Locate the cell with the specified text and output its [x, y] center coordinate. 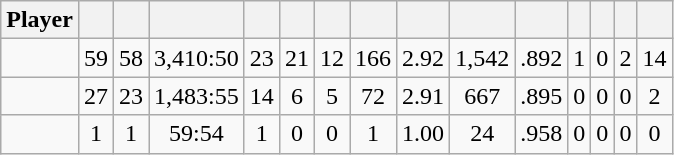
27 [96, 96]
72 [374, 96]
6 [296, 96]
667 [482, 96]
Player [40, 20]
21 [296, 58]
.895 [542, 96]
1.00 [424, 134]
58 [132, 58]
.892 [542, 58]
2.91 [424, 96]
12 [332, 58]
59:54 [197, 134]
24 [482, 134]
3,410:50 [197, 58]
2.92 [424, 58]
59 [96, 58]
5 [332, 96]
166 [374, 58]
.958 [542, 134]
1,483:55 [197, 96]
1,542 [482, 58]
